Determine the (x, y) coordinate at the center of the cell enclosing the given text.  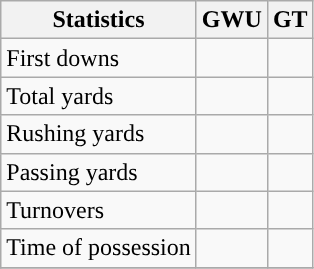
Turnovers (99, 210)
Passing yards (99, 172)
Total yards (99, 96)
First downs (99, 58)
GT (290, 20)
GWU (232, 20)
Rushing yards (99, 134)
Time of possession (99, 248)
Statistics (99, 20)
